Output the [X, Y] coordinate of the center of the cell containing the given text.  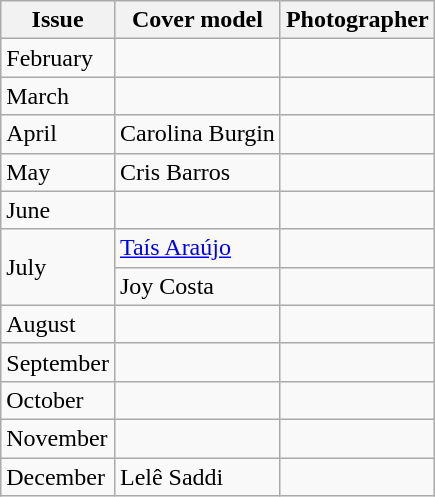
Taís Araújo [197, 248]
Issue [58, 20]
December [58, 477]
May [58, 172]
March [58, 96]
September [58, 362]
July [58, 267]
Cris Barros [197, 172]
Lelê Saddi [197, 477]
Carolina Burgin [197, 134]
June [58, 210]
Joy Costa [197, 286]
April [58, 134]
Cover model [197, 20]
August [58, 324]
February [58, 58]
Photographer [357, 20]
November [58, 438]
October [58, 400]
